From the cell containing the given text, extract its center point as [X, Y] coordinate. 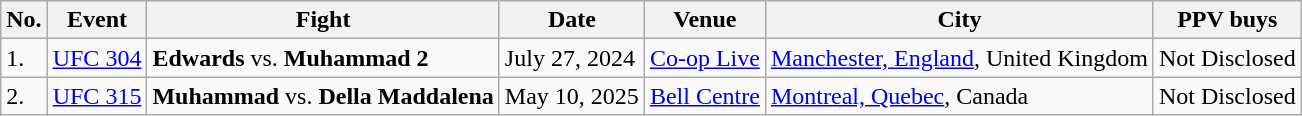
City [959, 20]
Date [572, 20]
Fight [323, 20]
2. [24, 96]
Muhammad vs. Della Maddalena [323, 96]
No. [24, 20]
UFC 315 [97, 96]
PPV buys [1227, 20]
Bell Centre [704, 96]
Edwards vs. Muhammad 2 [323, 58]
Co-op Live [704, 58]
UFC 304 [97, 58]
Montreal, Quebec, Canada [959, 96]
1. [24, 58]
July 27, 2024 [572, 58]
Event [97, 20]
Venue [704, 20]
May 10, 2025 [572, 96]
Manchester, England, United Kingdom [959, 58]
